Determine the [X, Y] coordinate at the center of the cell enclosing the given text.  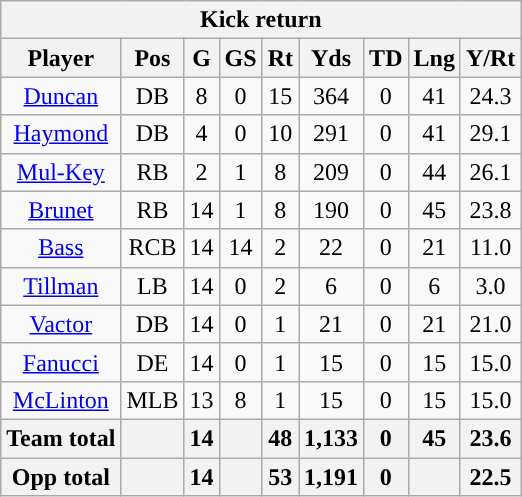
1,133 [332, 438]
11.0 [490, 248]
Yds [332, 58]
LB [152, 286]
48 [280, 438]
DE [152, 362]
44 [434, 172]
291 [332, 134]
3.0 [490, 286]
24.3 [490, 96]
53 [280, 477]
1,191 [332, 477]
13 [202, 400]
Opp total [61, 477]
364 [332, 96]
Duncan [61, 96]
23.6 [490, 438]
209 [332, 172]
Pos [152, 58]
Tillman [61, 286]
Mul-Key [61, 172]
190 [332, 210]
G [202, 58]
22.5 [490, 477]
22 [332, 248]
4 [202, 134]
Player [61, 58]
Haymond [61, 134]
GS [240, 58]
Kick return [261, 20]
RCB [152, 248]
10 [280, 134]
21.0 [490, 324]
Vactor [61, 324]
TD [386, 58]
Brunet [61, 210]
Y/Rt [490, 58]
Team total [61, 438]
23.8 [490, 210]
26.1 [490, 172]
Lng [434, 58]
Rt [280, 58]
MLB [152, 400]
McLinton [61, 400]
Fanucci [61, 362]
29.1 [490, 134]
Bass [61, 248]
